Determine the [X, Y] coordinate at the center of the cell enclosing the given text.  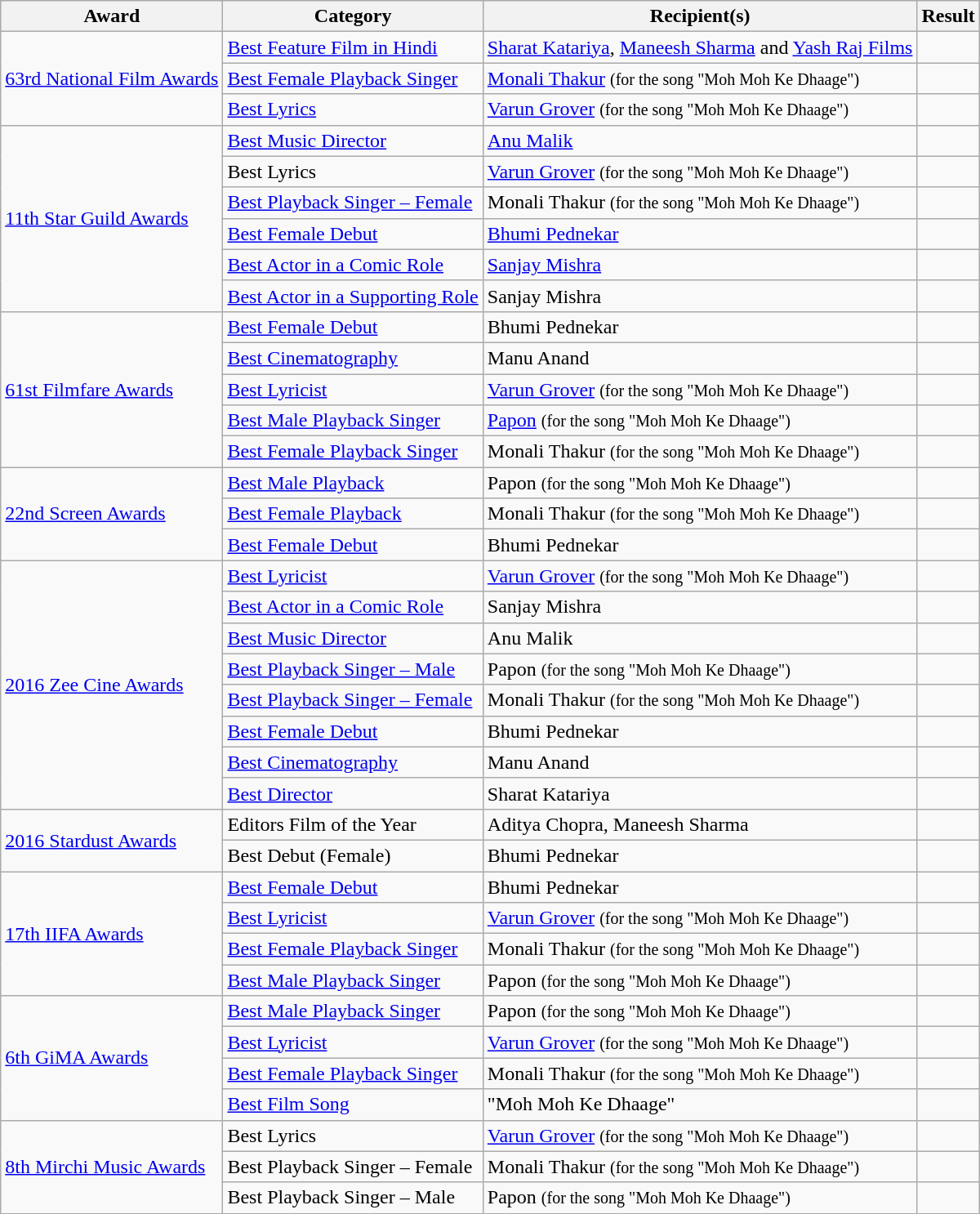
Sharat Katariya, Maneesh Sharma and Yash Raj Films [700, 47]
6th GiMA Awards [112, 1058]
11th Star Guild Awards [112, 218]
22nd Screen Awards [112, 514]
Best Debut (Female) [353, 855]
17th IIFA Awards [112, 933]
Best Actor in a Supporting Role [353, 296]
Recipient(s) [700, 16]
Best Feature Film in Hindi [353, 47]
Best Male Playback [353, 483]
61st Filmfare Awards [112, 389]
"Moh Moh Ke Dhaage" [700, 1105]
2016 Stardust Awards [112, 840]
Sharat Katariya [700, 793]
Editors Film of the Year [353, 824]
63rd National Film Awards [112, 78]
Award [112, 16]
Result [948, 16]
8th Mirchi Music Awards [112, 1167]
Category [353, 16]
2016 Zee Cine Awards [112, 685]
Aditya Chopra, Maneesh Sharma [700, 824]
Best Director [353, 793]
Best Female Playback [353, 514]
Best Film Song [353, 1105]
